Provide the [X, Y] coordinate of the cell's center where the given text is located.  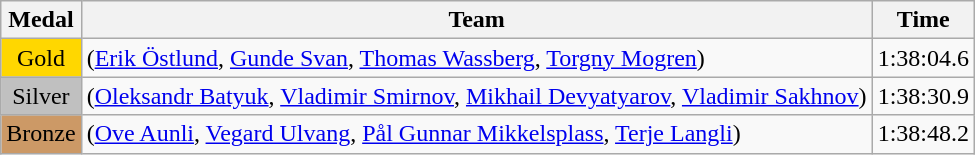
(Erik Östlund, Gunde Svan, Thomas Wassberg, Torgny Mogren) [476, 58]
Medal [41, 20]
1:38:30.9 [923, 96]
Bronze [41, 134]
Silver [41, 96]
(Oleksandr Batyuk, Vladimir Smirnov, Mikhail Devyatyarov, Vladimir Sakhnov) [476, 96]
Time [923, 20]
(Ove Aunli, Vegard Ulvang, Pål Gunnar Mikkelsplass, Terje Langli) [476, 134]
Gold [41, 58]
Team [476, 20]
1:38:48.2 [923, 134]
1:38:04.6 [923, 58]
